Identify which cell holds the provided text, then report its (X, Y) central coordinate. 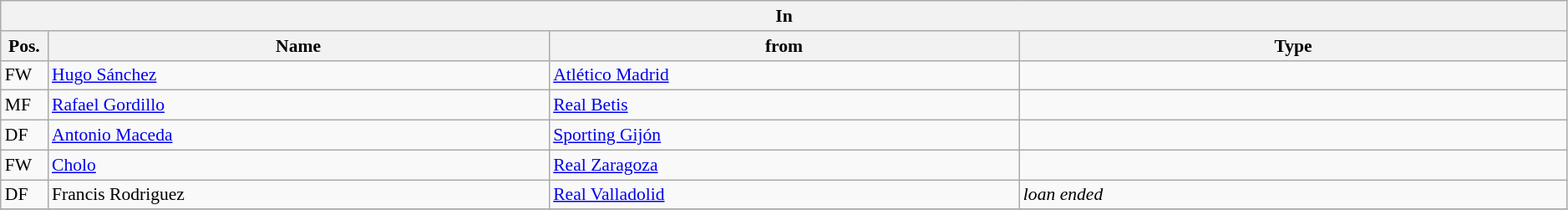
Name (298, 46)
loan ended (1293, 195)
Antonio Maceda (298, 136)
Francis Rodriguez (298, 195)
from (784, 46)
Pos. (24, 46)
Real Valladolid (784, 195)
Atlético Madrid (784, 75)
Hugo Sánchez (298, 75)
In (784, 16)
Real Zaragoza (784, 165)
Rafael Gordillo (298, 105)
Cholo (298, 165)
Type (1293, 46)
Sporting Gijón (784, 136)
MF (24, 105)
Real Betis (784, 105)
